Search for the cell housing the specified text and yield its (X, Y) center coordinate. 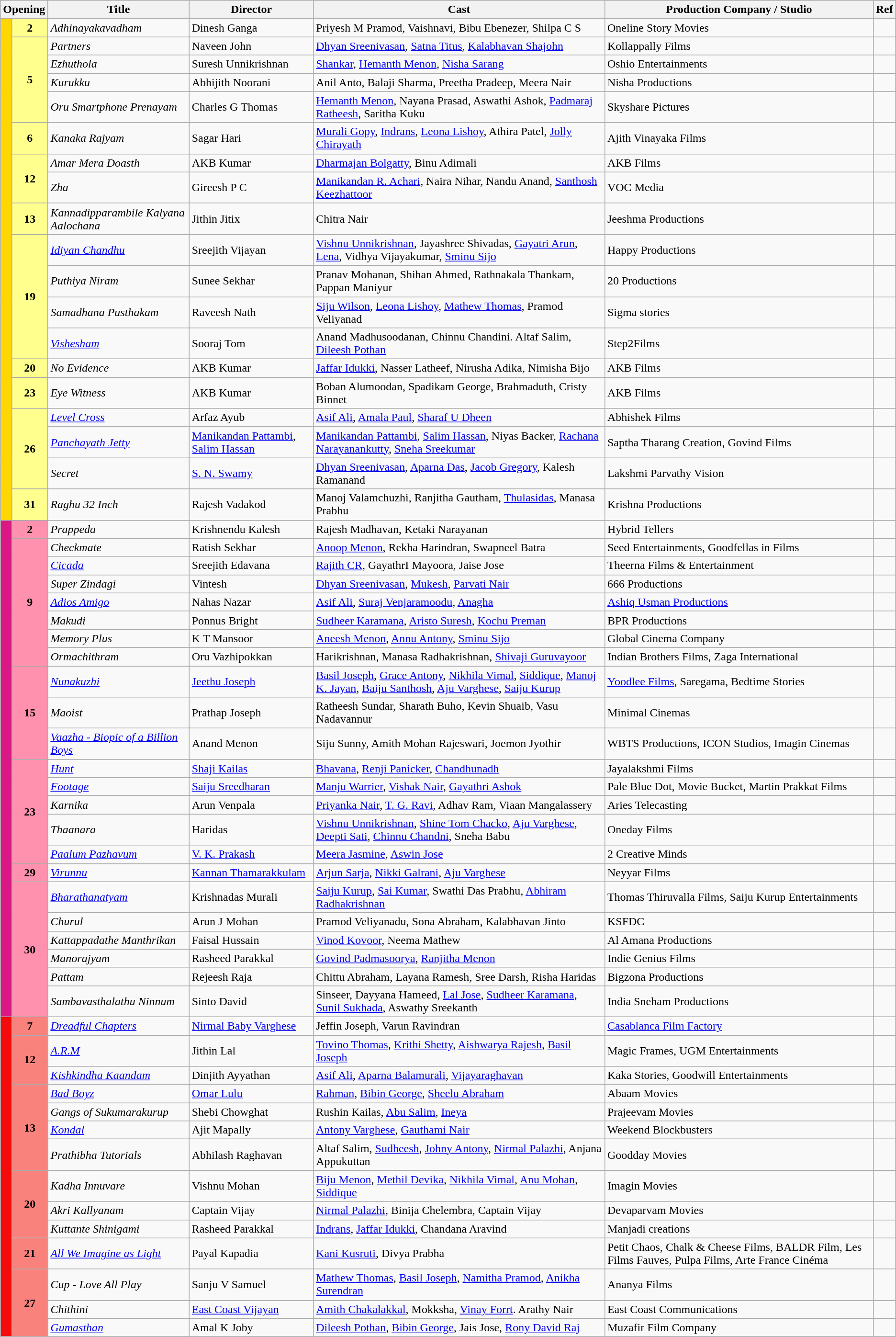
Tovino Thomas, Krithi Shetty, Aishwarya Rajesh, Basil Joseph (459, 1051)
Ajit Mapally (251, 1130)
Anoop Menon, Rekha Harindran, Swapneel Batra (459, 547)
Gireesh P C (251, 188)
Nirmal Baby Varghese (251, 1026)
Oneday Films (739, 829)
Kadha Innuvare (119, 1186)
East Coast Communications (739, 1309)
Anand Menon (251, 744)
Oru Smartphone Prenayam (119, 107)
No Evidence (119, 368)
Cicada (119, 566)
Thaanara (119, 829)
Vaazha - Biopic of a Billion Boys (119, 744)
Rajith CR, GayathrI Mayoora, Jaise Jose (459, 566)
27 (30, 1303)
Ponnus Bright (251, 620)
Ajith Vinayaka Films (739, 138)
Vintesh (251, 584)
Casablanca Film Factory (739, 1026)
Makudi (119, 620)
Production Company / Studio (739, 10)
Jeethu Joseph (251, 681)
Maoist (119, 713)
Altaf Salim, Sudheesh, Johny Antony, Nirmal Palazhi, Anjana Appukuttan (459, 1155)
Chittu Abraham, Layana Ramesh, Sree Darsh, Risha Haridas (459, 976)
31 (30, 505)
Ormachithram (119, 657)
India Sneham Productions (739, 1001)
Abhijith Noorani (251, 82)
Kannan Thamarakkulam (251, 872)
Prappeda (119, 529)
Omar Lulu (251, 1094)
Pranav Mohanan, Shihan Ahmed, Rathnakala Thankam, Pappan Maniyur (459, 281)
Dharmajan Bolgatty, Binu Adimali (459, 163)
Saiju Kurup, Sai Kumar, Swathi Das Prabhu, Abhiram Radhakrishnan (459, 897)
Kollappally Films (739, 46)
Kani Kusruti, Divya Prabha (459, 1254)
Abhishek Films (739, 418)
Sanju V Samuel (251, 1284)
Bharathanatyam (119, 897)
Nunakuzhi (119, 681)
Ref (885, 10)
Manikandan Pattambi, Salim Hassan (251, 442)
Hybrid Tellers (739, 529)
Imagin Movies (739, 1186)
Partners (119, 46)
Saptha Tharang Creation, Govind Films (739, 442)
Pramod Veliyanadu, Sona Abraham, Kalabhavan Jinto (459, 922)
Shaji Kailas (251, 769)
Hunt (119, 769)
S. N. Swamy (251, 473)
Bhavana, Renji Panicker, Chandhunadh (459, 769)
Vishnu Unnikrishnan, Jayashree Shivadas, Gayatri Arun, Lena, Vidhya Vijayakumar, Sminu Sijo (459, 250)
Prathibha Tutorials (119, 1155)
Seed Entertainments, Goodfellas in Films (739, 547)
Jayalakshmi Films (739, 769)
Nisha Productions (739, 82)
Dinjith Ayyathan (251, 1076)
Pale Blue Dot, Movie Bucket, Martin Prakkat Films (739, 787)
Karnika (119, 805)
Nahas Nazar (251, 602)
Kurukku (119, 82)
Priyesh M Pramod, Vaishnavi, Bibu Ebenezer, Shilpa C S (459, 28)
Prajeevam Movies (739, 1112)
Vishesham (119, 344)
Jithin Lal (251, 1051)
Aries Telecasting (739, 805)
Rejeesh Raja (251, 976)
Hemanth Menon, Nayana Prasad, Aswathi Ashok, Padmaraj Ratheesh, Saritha Kuku (459, 107)
Kannadipparambile Kalyana Aalochana (119, 218)
Eye Witness (119, 393)
Saiju Sreedharan (251, 787)
Indian Brothers Films, Zaga International (739, 657)
Siju Wilson, Leona Lishoy, Mathew Thomas, Pramod Veliyanad (459, 312)
Anil Anto, Balaji Sharma, Preetha Pradeep, Meera Nair (459, 82)
Puthiya Niram (119, 281)
Captain Vijay (251, 1211)
Zha (119, 188)
Manju Warrier, Vishak Nair, Gayathri Ashok (459, 787)
Vinod Kovoor, Neema Mathew (459, 940)
Kishkindha Kaandam (119, 1076)
Kuttante Shinigami (119, 1229)
21 (30, 1254)
Theerna Films & Entertainment (739, 566)
9 (30, 602)
6 (30, 138)
Devaparvam Movies (739, 1211)
Asif Ali, Aparna Balamurali, Vijayaraghavan (459, 1076)
Arun J Mohan (251, 922)
Sudheer Karamana, Aristo Suresh, Kochu Preman (459, 620)
VOC Media (739, 188)
20 Productions (739, 281)
Faisal Hussain (251, 940)
Raveesh Nath (251, 312)
666 Productions (739, 584)
Priyanka Nair, T. G. Ravi, Adhav Ram, Viaan Mangalassery (459, 805)
Panchayath Jetty (119, 442)
Dinesh Ganga (251, 28)
Adios Amigo (119, 602)
Secret (119, 473)
Vishnu Unnikrishnan, Shine Tom Chacko, Aju Varghese, Deepti Sati, Chinnu Chandni, Sneha Babu (459, 829)
A.R.M (119, 1051)
Paalum Pazhavum (119, 854)
Sambavasthalathu Ninnum (119, 1001)
Title (119, 10)
Footage (119, 787)
Boban Alumoodan, Spadikam George, Brahmaduth, Cristy Binnet (459, 393)
Churul (119, 922)
WBTS Productions, ICON Studios, Imagin Cinemas (739, 744)
Amal K Joby (251, 1327)
Goodday Movies (739, 1155)
Sinto David (251, 1001)
Manikandan Pattambi, Salim Hassan, Niyas Backer, Rachana Narayanankutty, Sneha Sreekumar (459, 442)
Dreadful Chapters (119, 1026)
K T Mansoor (251, 638)
Ananya Films (739, 1284)
Director (251, 10)
Sinseer, Dayyana Hameed, Lal Jose, Sudheer Karamana, Sunil Sukhada, Aswathy Sreekanth (459, 1001)
Petit Chaos, Chalk & Cheese Films, BALDR Film, Les Films Fauves, Pulpa Films, Arte France Cinéma (739, 1254)
Kattappadathe Manthrikan (119, 940)
Adhinayakavadham (119, 28)
Aneesh Menon, Annu Antony, Sminu Sijo (459, 638)
Skyshare Pictures (739, 107)
V. K. Prakash (251, 854)
Indie Genius Films (739, 958)
Chithini (119, 1309)
Rahman, Bibin George, Sheelu Abraham (459, 1094)
19 (30, 296)
Krishnendu Kalesh (251, 529)
Haridas (251, 829)
Asif Ali, Suraj Venjaramoodu, Anagha (459, 602)
Vishnu Mohan (251, 1186)
Kondal (119, 1130)
BPR Productions (739, 620)
Ratheesh Sundar, Sharath Buho, Kevin Shuaib, Vasu Nadavannur (459, 713)
Shebi Chowghat (251, 1112)
Abaam Movies (739, 1094)
Muzafir Film Company (739, 1327)
East Coast Vijayan (251, 1309)
Manoj Valamchuzhi, Ranjitha Gautham, Thulasidas, Manasa Prabhu (459, 505)
Chitra Nair (459, 218)
KSFDC (739, 922)
Oneline Story Movies (739, 28)
Gangs of Sukumarakurup (119, 1112)
Krishna Productions (739, 505)
26 (30, 449)
Sagar Hari (251, 138)
Virunnu (119, 872)
Rajesh Madhavan, Ketaki Narayanan (459, 529)
Govind Padmasoorya, Ranjitha Menon (459, 958)
Bad Boyz (119, 1094)
30 (30, 949)
All We Imagine as Light (119, 1254)
Cup - Love All Play (119, 1284)
Gumasthan (119, 1327)
Level Cross (119, 418)
Abhilash Raghavan (251, 1155)
Jeffin Joseph, Varun Ravindran (459, 1026)
Prathap Joseph (251, 713)
Minimal Cinemas (739, 713)
5 (30, 79)
Arfaz Ayub (251, 418)
2 Creative Minds (739, 854)
Akri Kallyanam (119, 1211)
Antony Varghese, Gauthami Nair (459, 1130)
Sreejith Vijayan (251, 250)
Amar Mera Doasth (119, 163)
Yoodlee Films, Saregama, Bedtime Stories (739, 681)
Dhyan Sreenivasan, Satna Titus, Kalabhavan Shajohn (459, 46)
Meera Jasmine, Aswin Jose (459, 854)
Idiyan Chandhu (119, 250)
Thomas Thiruvalla Films, Saiju Kurup Entertainments (739, 897)
Biju Menon, Methil Devika, Nikhila Vimal, Anu Mohan, Siddique (459, 1186)
Jeeshma Productions (739, 218)
Sreejith Edavana (251, 566)
Kaka Stories, Goodwill Entertainments (739, 1076)
Samadhana Pusthakam (119, 312)
Opening (24, 10)
Manorajyam (119, 958)
Magic Frames, UGM Entertainments (739, 1051)
Ashiq Usman Productions (739, 602)
Anand Madhusoodanan, Chinnu Chandini. Altaf Salim, Dileesh Pothan (459, 344)
Sooraj Tom (251, 344)
Murali Gopy, Indrans, Leona Lishoy, Athira Patel, Jolly Chirayath (459, 138)
Bigzona Productions (739, 976)
Kanaka Rajyam (119, 138)
Cast (459, 10)
Arjun Sarja, Nikki Galrani, Aju Varghese (459, 872)
Indrans, Jaffar Idukki, Chandana Aravind (459, 1229)
Dhyan Sreenivasan, Mukesh, Parvati Nair (459, 584)
Rajesh Vadakod (251, 505)
Rushin Kailas, Abu Salim, Ineya (459, 1112)
7 (30, 1026)
Jithin Jitix (251, 218)
Krishnadas Murali (251, 897)
Mathew Thomas, Basil Joseph, Namitha Pramod, Anikha Surendran (459, 1284)
Oshio Entertainments (739, 64)
Naveen John (251, 46)
Charles G Thomas (251, 107)
Nirmal Palazhi, Binija Chelembra, Captain Vijay (459, 1211)
Step2Films (739, 344)
Dileesh Pothan, Bibin George, Jais Jose, Rony David Raj (459, 1327)
Global Cinema Company (739, 638)
29 (30, 872)
Asif Ali, Amala Paul, Sharaf U Dheen (459, 418)
Siju Sunny, Amith Mohan Rajeswari, Joemon Jyothir (459, 744)
Weekend Blockbusters (739, 1130)
Super Zindagi (119, 584)
Oru Vazhipokkan (251, 657)
Sigma stories (739, 312)
Payal Kapadia (251, 1254)
Dhyan Sreenivasan, Aparna Das, Jacob Gregory, Kalesh Ramanand (459, 473)
Harikrishnan, Manasa Radhakrishnan, Shivaji Guruvayoor (459, 657)
Manjadi creations (739, 1229)
Manikandan R. Achari, Naira Nihar, Nandu Anand, Santhosh Keezhattoor (459, 188)
Pattam (119, 976)
Neyyar Films (739, 872)
Basil Joseph, Grace Antony, Nikhila Vimal, Siddique, Manoj K. Jayan, Baiju Santhosh, Aju Varghese, Saiju Kurup (459, 681)
Amith Chakalakkal, Mokksha, Vinay Forrt. Arathy Nair (459, 1309)
Shankar, Hemanth Menon, Nisha Sarang (459, 64)
Al Amana Productions (739, 940)
Arun Venpala (251, 805)
15 (30, 713)
Sunee Sekhar (251, 281)
Memory Plus (119, 638)
Ratish Sekhar (251, 547)
Ezhuthola (119, 64)
Raghu 32 Inch (119, 505)
Jaffar Idukki, Nasser Latheef, Nirusha Adika, Nimisha Bijo (459, 368)
Suresh Unnikrishnan (251, 64)
Lakshmi Parvathy Vision (739, 473)
Happy Productions (739, 250)
Checkmate (119, 547)
